Determine the [x, y] coordinate at the center of the cell enclosing the given text.  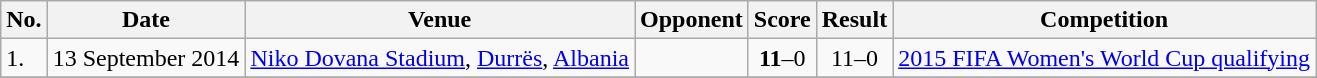
13 September 2014 [146, 58]
No. [24, 20]
1. [24, 58]
Date [146, 20]
Score [782, 20]
Result [854, 20]
Niko Dovana Stadium, Durrës, Albania [440, 58]
Competition [1104, 20]
Opponent [692, 20]
2015 FIFA Women's World Cup qualifying [1104, 58]
Venue [440, 20]
